Capture the cell that displays the provided text and extract its (X, Y) central coordinate. 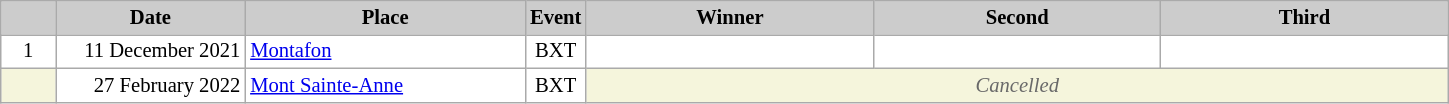
Winner (730, 17)
Cancelled (1017, 85)
Second (1018, 17)
11 December 2021 (151, 51)
27 February 2022 (151, 85)
Event (556, 17)
Third (1304, 17)
1 (28, 51)
Place (385, 17)
Mont Sainte-Anne (385, 85)
Montafon (385, 51)
Date (151, 17)
